Return (x, y) of the center of cell containing provided text 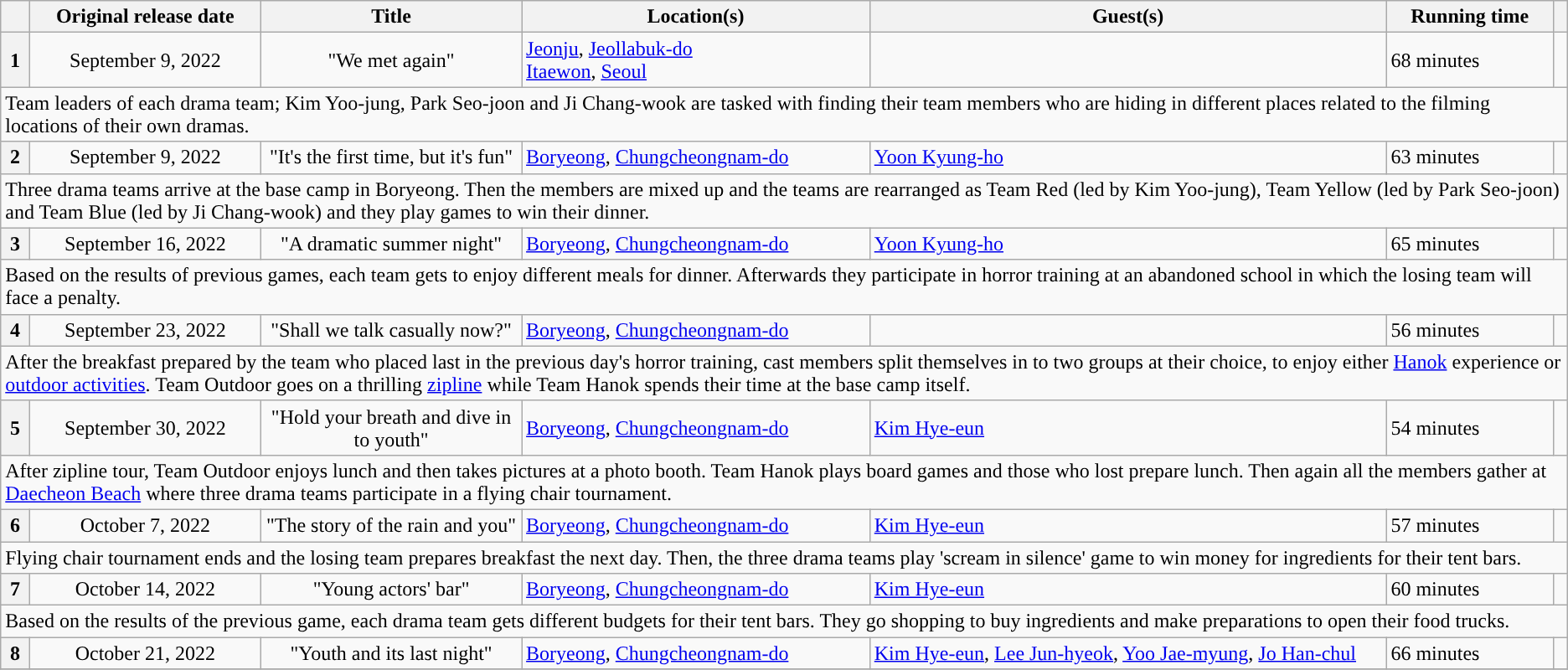
5 (15, 427)
Location(s) (696, 17)
4 (15, 330)
Running time (1470, 17)
68 minutes (1470, 60)
3 (15, 244)
October 21, 2022 (145, 653)
60 minutes (1470, 590)
"The story of the rain and you" (392, 525)
8 (15, 653)
56 minutes (1470, 330)
September 23, 2022 (145, 330)
"Shall we talk casually now?" (392, 330)
October 7, 2022 (145, 525)
"Young actors' bar" (392, 590)
2 (15, 157)
Jeonju, Jeollabuk-do Itaewon, Seoul (696, 60)
7 (15, 590)
65 minutes (1470, 244)
"A dramatic summer night" (392, 244)
September 30, 2022 (145, 427)
57 minutes (1470, 525)
"Hold your breath and dive in to youth" (392, 427)
"Youth and its last night" (392, 653)
Kim Hye-eun, Lee Jun-hyeok, Yoo Jae-myung, Jo Han-chul (1127, 653)
"It's the first time, but it's fun" (392, 157)
October 14, 2022 (145, 590)
Title (392, 17)
"We met again" (392, 60)
6 (15, 525)
54 minutes (1470, 427)
66 minutes (1470, 653)
1 (15, 60)
63 minutes (1470, 157)
Original release date (145, 17)
Guest(s) (1127, 17)
September 16, 2022 (145, 244)
